From the cell containing the given text, extract its center point as [x, y] coordinate. 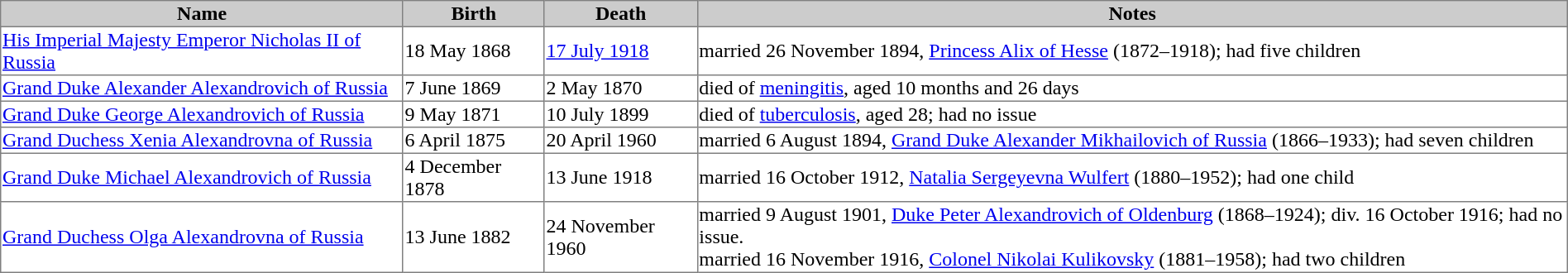
Grand Duchess Olga Alexandrovna of Russia [202, 237]
married 16 October 1912, Natalia Sergeyevna Wulfert (1880–1952); had one child [1132, 177]
2 May 1870 [620, 89]
Grand Duke George Alexandrovich of Russia [202, 114]
10 July 1899 [620, 114]
17 July 1918 [620, 50]
Notes [1132, 14]
Grand Duke Alexander Alexandrovich of Russia [202, 89]
Name [202, 14]
Birth [473, 14]
Grand Duke Michael Alexandrovich of Russia [202, 177]
4 December 1878 [473, 177]
13 June 1882 [473, 237]
7 June 1869 [473, 89]
died of tuberculosis, aged 28; had no issue [1132, 114]
died of meningitis, aged 10 months and 26 days [1132, 89]
20 April 1960 [620, 141]
married 6 August 1894, Grand Duke Alexander Mikhailovich of Russia (1866–1933); had seven children [1132, 141]
His Imperial Majesty Emperor Nicholas II of Russia [202, 50]
18 May 1868 [473, 50]
Death [620, 14]
married 26 November 1894, Princess Alix of Hesse (1872–1918); had five children [1132, 50]
Grand Duchess Xenia Alexandrovna of Russia [202, 141]
9 May 1871 [473, 114]
6 April 1875 [473, 141]
13 June 1918 [620, 177]
24 November 1960 [620, 237]
